Scan for the cell matching the given text and deliver its [x, y] coordinate at center. 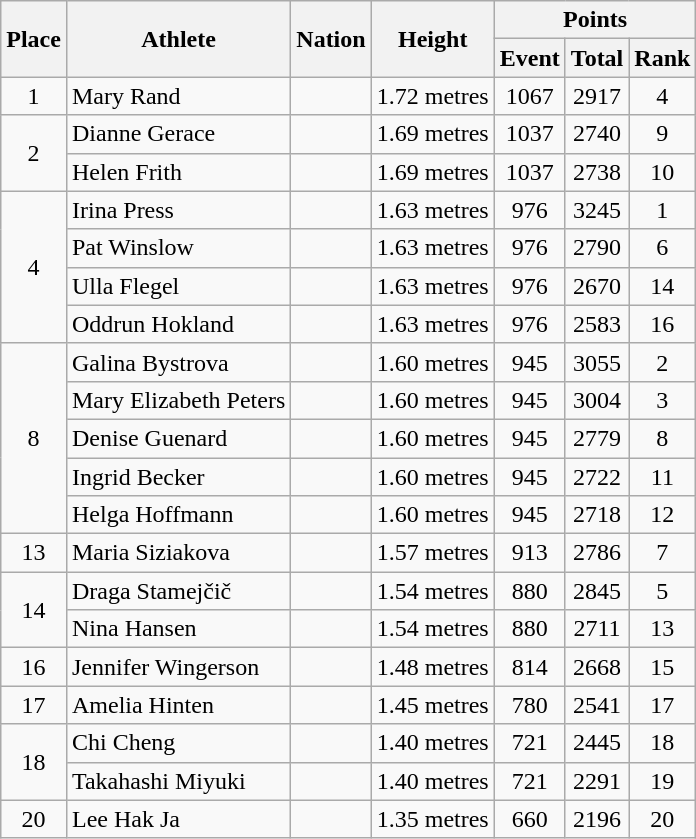
780 [530, 705]
7 [662, 553]
Ulla Flegel [178, 286]
1.35 metres [432, 819]
Helga Hoffmann [178, 515]
Dianne Gerace [178, 134]
Chi Cheng [178, 743]
1.48 metres [432, 667]
Denise Guenard [178, 438]
1.57 metres [432, 553]
1067 [530, 96]
2740 [597, 134]
2291 [597, 781]
Height [432, 39]
Mary Elizabeth Peters [178, 400]
913 [530, 553]
Amelia Hinten [178, 705]
2583 [597, 324]
Takahashi Miyuki [178, 781]
2541 [597, 705]
Oddrun Hokland [178, 324]
2845 [597, 591]
2668 [597, 667]
Galina Bystrova [178, 362]
660 [530, 819]
Jennifer Wingerson [178, 667]
Mary Rand [178, 96]
Event [530, 58]
11 [662, 477]
Rank [662, 58]
Points [595, 20]
12 [662, 515]
Nation [331, 39]
2722 [597, 477]
Athlete [178, 39]
5 [662, 591]
2790 [597, 248]
2786 [597, 553]
Place [34, 39]
6 [662, 248]
2445 [597, 743]
Ingrid Becker [178, 477]
15 [662, 667]
10 [662, 172]
Irina Press [178, 210]
1.72 metres [432, 96]
Maria Siziakova [178, 553]
814 [530, 667]
2711 [597, 629]
9 [662, 134]
2917 [597, 96]
3055 [597, 362]
Pat Winslow [178, 248]
3245 [597, 210]
2718 [597, 515]
Nina Hansen [178, 629]
Helen Frith [178, 172]
3 [662, 400]
2738 [597, 172]
Total [597, 58]
3004 [597, 400]
Draga Stamejčič [178, 591]
2196 [597, 819]
19 [662, 781]
Lee Hak Ja [178, 819]
2779 [597, 438]
2670 [597, 286]
1.45 metres [432, 705]
